From the cell containing the given text, extract its center point as (X, Y) coordinate. 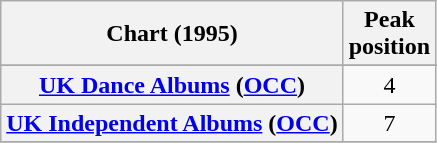
4 (389, 85)
Peakposition (389, 34)
7 (389, 123)
UK Dance Albums (OCC) (172, 85)
UK Independent Albums (OCC) (172, 123)
Chart (1995) (172, 34)
